Identify which cell holds the provided text, then report its (X, Y) central coordinate. 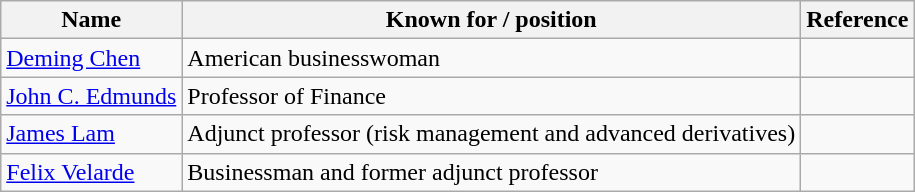
Deming Chen (92, 58)
Name (92, 20)
American businesswoman (492, 58)
Professor of Finance (492, 96)
John C. Edmunds (92, 96)
Adjunct professor (risk management and advanced derivatives) (492, 134)
Known for / position (492, 20)
Reference (858, 20)
Felix Velarde (92, 172)
James Lam (92, 134)
Businessman and former adjunct professor (492, 172)
